Determine the [x, y] coordinate at the center of the cell enclosing the given text.  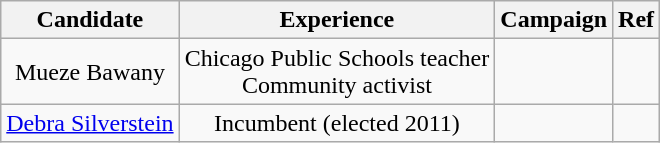
Incumbent (elected 2011) [337, 123]
Mueze Bawany [90, 72]
Campaign [554, 20]
Debra Silverstein [90, 123]
Experience [337, 20]
Chicago Public Schools teacherCommunity activist [337, 72]
Candidate [90, 20]
Ref [636, 20]
